Identify which cell holds the provided text, then report its (X, Y) central coordinate. 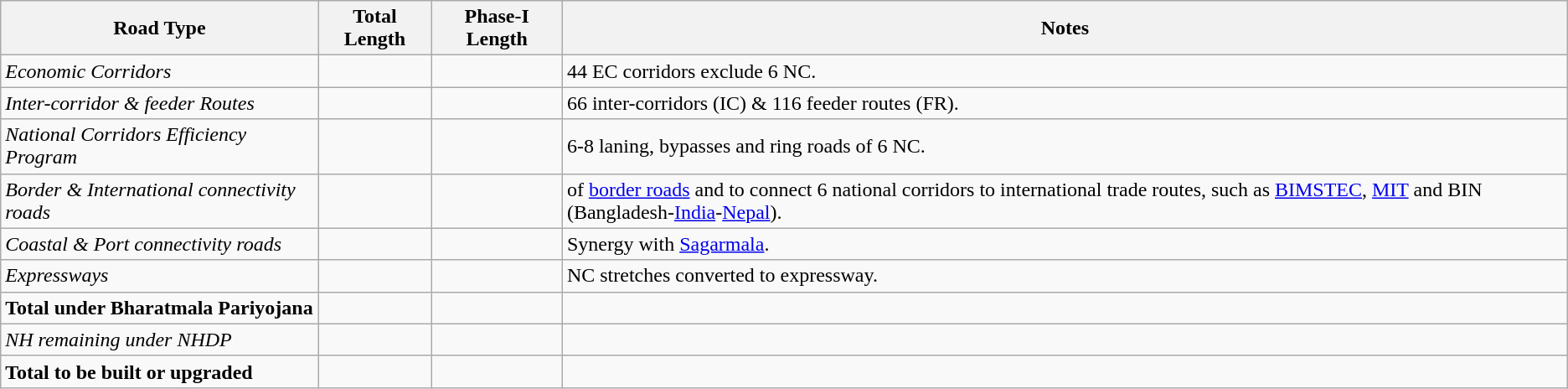
Economic Corridors (159, 71)
of border roads and to connect 6 national corridors to international trade routes, such as BIMSTEC, MIT and BIN (Bangladesh-India-Nepal). (1065, 201)
44 EC corridors exclude 6 NC. (1065, 71)
Expressways (159, 276)
Coastal & Port connectivity roads (159, 244)
Synergy with Sagarmala. (1065, 244)
Total Length (375, 29)
Border & International connectivity roads (159, 201)
66 inter-corridors (IC) & 116 feeder routes (FR). (1065, 103)
National Corridors Efficiency Program (159, 146)
NC stretches converted to expressway. (1065, 276)
Total under Bharatmala Pariyojana (159, 308)
6-8 laning, bypasses and ring roads of 6 NC. (1065, 146)
Road Type (159, 29)
Notes (1065, 29)
Phase-I Length (497, 29)
Total to be built or upgraded (159, 371)
NH remaining under NHDP (159, 340)
Inter-corridor & feeder Routes (159, 103)
